From the cell containing the given text, extract its center point as [x, y] coordinate. 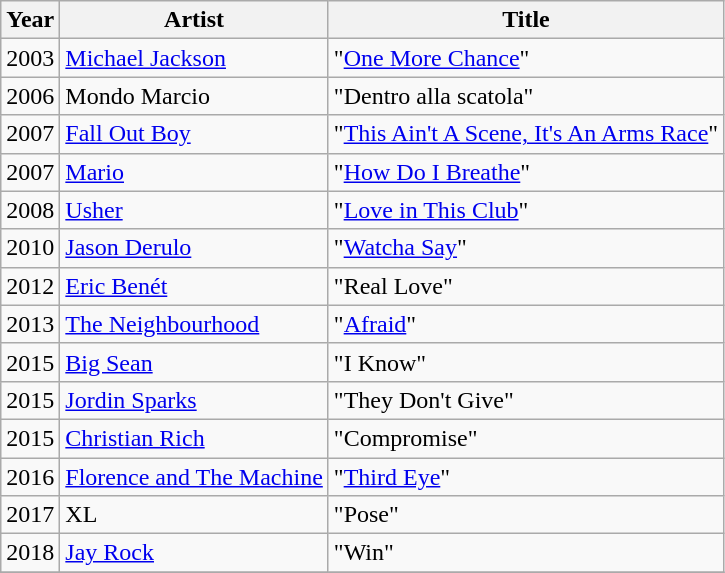
2006 [30, 96]
2008 [30, 210]
Michael Jackson [194, 58]
"This Ain't A Scene, It's An Arms Race" [526, 134]
2018 [30, 553]
Jay Rock [194, 553]
"Love in This Club" [526, 210]
Year [30, 20]
Big Sean [194, 362]
Jordin Sparks [194, 400]
"Dentro alla scatola" [526, 96]
2003 [30, 58]
Jason Derulo [194, 248]
2012 [30, 286]
"Watcha Say" [526, 248]
Mario [194, 172]
Florence and The Machine [194, 477]
"Pose" [526, 515]
"Real Love" [526, 286]
Eric Benét [194, 286]
Title [526, 20]
XL [194, 515]
Usher [194, 210]
"They Don't Give" [526, 400]
"One More Chance" [526, 58]
"Third Eye" [526, 477]
"Compromise" [526, 438]
Mondo Marcio [194, 96]
The Neighbourhood [194, 324]
"Afraid" [526, 324]
Fall Out Boy [194, 134]
"How Do I Breathe" [526, 172]
Artist [194, 20]
2017 [30, 515]
"I Know" [526, 362]
2016 [30, 477]
2010 [30, 248]
Christian Rich [194, 438]
"Win" [526, 553]
2013 [30, 324]
